Identify which cell holds the provided text, then report its (x, y) central coordinate. 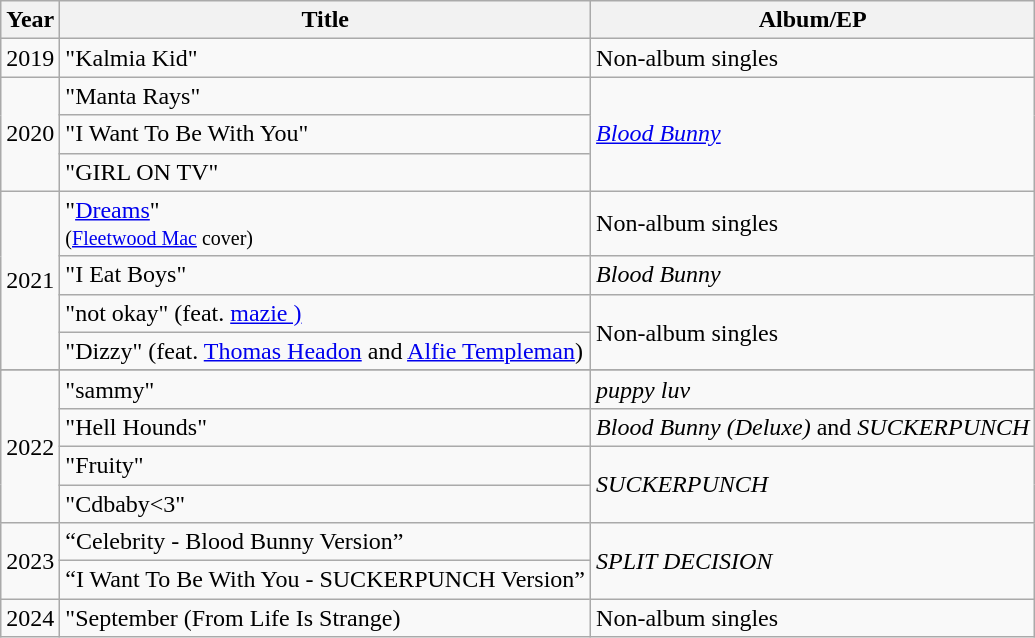
2021 (30, 280)
"Cdbaby<3" (326, 503)
"Kalmia Kid" (326, 58)
Blood Bunny (Deluxe) and SUCKERPUNCH (813, 427)
Title (326, 20)
puppy luv (813, 389)
2023 (30, 561)
2019 (30, 58)
SPLIT DECISION (813, 561)
"not okay" (feat. mazie ) (326, 313)
"Dreams"(Fleetwood Mac cover) (326, 224)
“I Want To Be With You - SUCKERPUNCH Version” (326, 580)
Year (30, 20)
SUCKERPUNCH (813, 484)
"Fruity" (326, 465)
"GIRL ON TV" (326, 172)
"Manta Rays" (326, 96)
2020 (30, 134)
"I Eat Boys" (326, 275)
"I Want To Be With You" (326, 134)
"September (From Life Is Strange) (326, 618)
"Dizzy" (feat. Thomas Headon and Alfie Templeman) (326, 351)
2024 (30, 618)
2022 (30, 446)
"Hell Hounds" (326, 427)
“Celebrity - Blood Bunny Version” (326, 542)
Album/EP (813, 20)
"sammy" (326, 389)
